Extract the [X, Y] coordinate from the center of the cell holding the provided text.  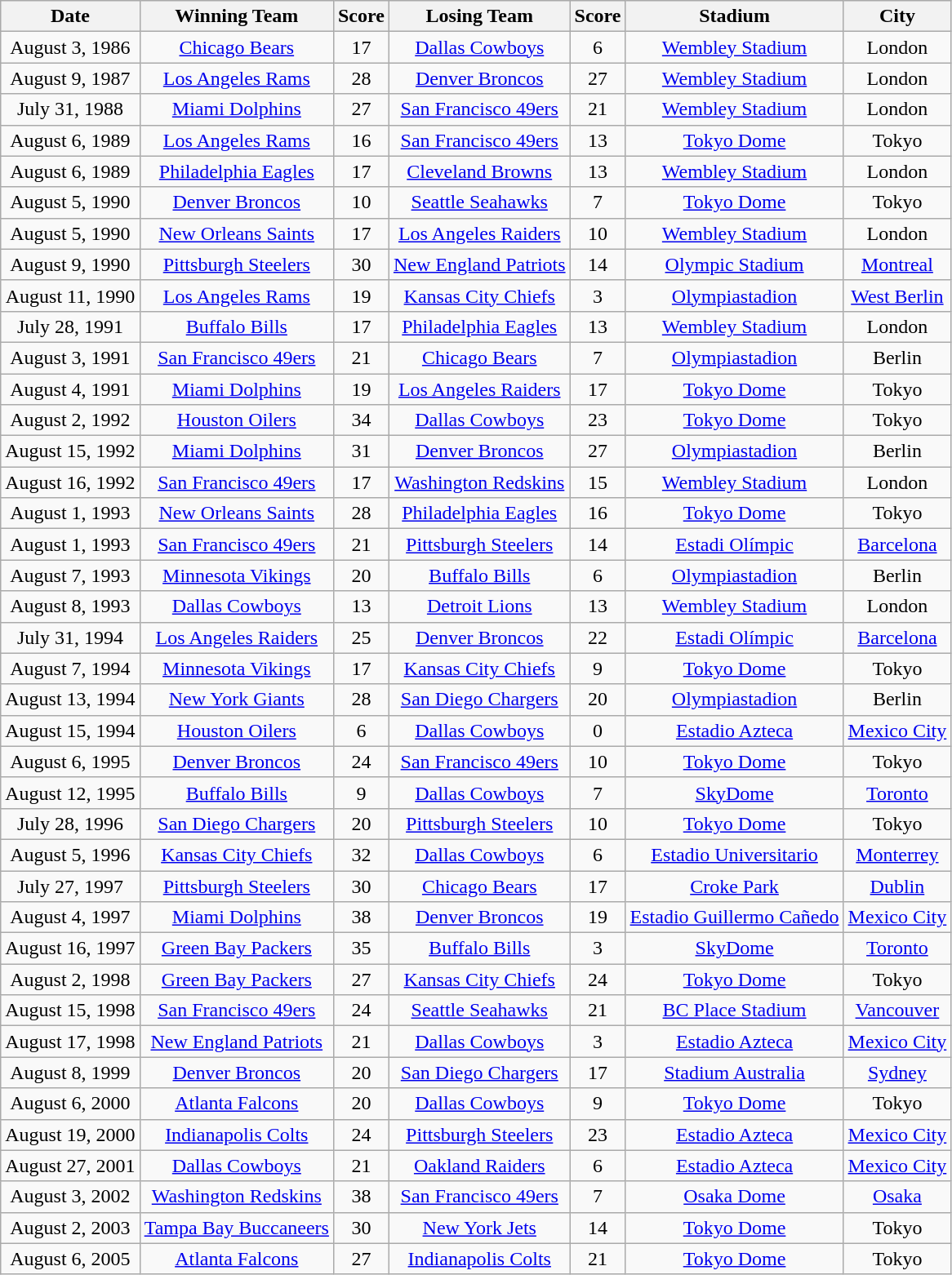
August 6, 1995 [70, 762]
Montreal [897, 264]
July 28, 1996 [70, 824]
August 12, 1995 [70, 793]
August 2, 1998 [70, 980]
Sydney [897, 1073]
August 5, 1996 [70, 855]
Monterrey [897, 855]
August 6, 2005 [70, 1259]
August 8, 1993 [70, 606]
Olympic Stadium [735, 264]
August 17, 1998 [70, 1042]
August 15, 1992 [70, 451]
31 [361, 451]
August 2, 2003 [70, 1228]
0 [598, 731]
July 28, 1991 [70, 327]
August 27, 2001 [70, 1166]
22 [598, 637]
August 2, 1992 [70, 420]
August 16, 1992 [70, 482]
August 7, 1994 [70, 669]
August 15, 1994 [70, 731]
July 31, 1994 [70, 637]
August 6, 2000 [70, 1104]
August 15, 1998 [70, 1011]
August 7, 1993 [70, 575]
August 9, 1990 [70, 264]
August 4, 1997 [70, 917]
Osaka Dome [735, 1197]
August 9, 1987 [70, 78]
City [897, 16]
August 16, 1997 [70, 948]
Croke Park [735, 886]
Detroit Lions [479, 606]
Losing Team [479, 16]
BC Place Stadium [735, 1011]
Oakland Raiders [479, 1166]
Stadium Australia [735, 1073]
August 3, 1991 [70, 358]
New York Giants [237, 700]
New York Jets [479, 1228]
Dublin [897, 886]
Vancouver [897, 1011]
34 [361, 420]
35 [361, 948]
August 4, 1991 [70, 389]
Date [70, 16]
July 31, 1988 [70, 109]
August 13, 1994 [70, 700]
Osaka [897, 1197]
July 27, 1997 [70, 886]
August 19, 2000 [70, 1135]
Estadio Guillermo Cañedo [735, 917]
Cleveland Browns [479, 171]
August 11, 1990 [70, 295]
August 3, 1986 [70, 47]
Stadium [735, 16]
August 3, 2002 [70, 1197]
Winning Team [237, 16]
15 [598, 482]
August 8, 1999 [70, 1073]
Estadio Universitario [735, 855]
West Berlin [897, 295]
Tampa Bay Buccaneers [237, 1228]
25 [361, 637]
32 [361, 855]
